Pinpoint the cell where the given text exists, returning its (x, y) midpoint coordinate. 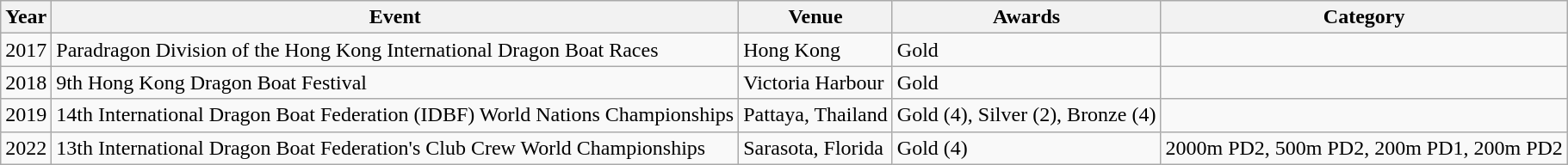
Pattaya, Thailand (816, 115)
9th Hong Kong Dragon Boat Festival (395, 82)
2017 (26, 50)
2022 (26, 148)
2000m PD2, 500m PD2, 200m PD1, 200m PD2 (1364, 148)
Year (26, 17)
2019 (26, 115)
Sarasota, Florida (816, 148)
Hong Kong (816, 50)
13th International Dragon Boat Federation's Club Crew World Championships (395, 148)
Awards (1026, 17)
Paradragon Division of the Hong Kong International Dragon Boat Races (395, 50)
Category (1364, 17)
14th International Dragon Boat Federation (IDBF) World Nations Championships (395, 115)
2018 (26, 82)
Venue (816, 17)
Gold (4) (1026, 148)
Event (395, 17)
Gold (4), Silver (2), Bronze (4) (1026, 115)
Victoria Harbour (816, 82)
